For the text-containing cell, return its midpoint in (X, Y) coordinate format. 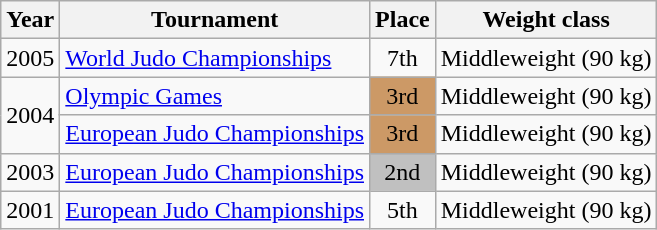
Place (403, 20)
Olympic Games (215, 96)
7th (403, 58)
World Judo Championships (215, 58)
5th (403, 210)
2004 (30, 115)
Year (30, 20)
2001 (30, 210)
2nd (403, 172)
2003 (30, 172)
Tournament (215, 20)
Weight class (546, 20)
2005 (30, 58)
